Determine the [X, Y] coordinate at the center of the cell enclosing the given text.  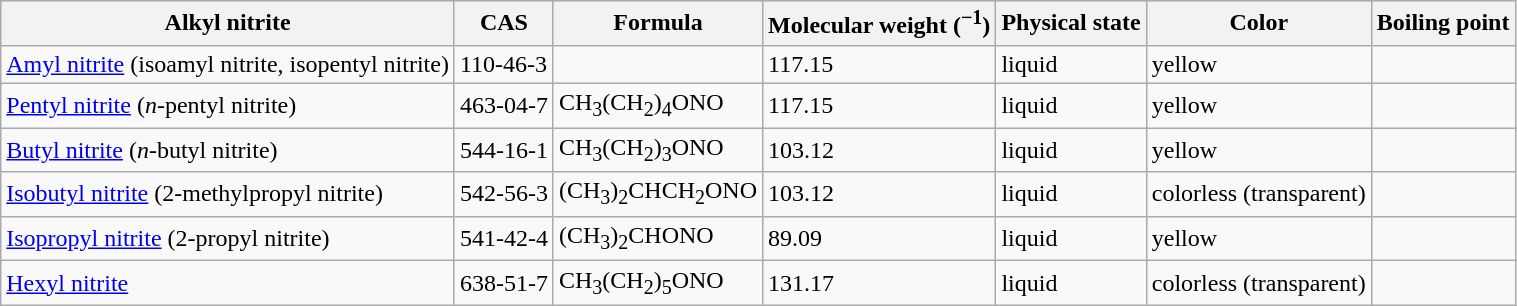
(CH3)2CHCH2ONO [658, 194]
(CH3)2CHONO [658, 238]
Hexyl nitrite [228, 283]
Isopropyl nitrite (2-propyl nitrite) [228, 238]
Color [1258, 24]
110-46-3 [504, 64]
463-04-7 [504, 105]
Formula [658, 24]
Butyl nitrite (n-butyl nitrite) [228, 150]
CAS [504, 24]
131.17 [880, 283]
Amyl nitrite (isoamyl nitrite, isopentyl nitrite) [228, 64]
541-42-4 [504, 238]
Molecular weight (−1) [880, 24]
Isobutyl nitrite (2-methylpropyl nitrite) [228, 194]
Alkyl nitrite [228, 24]
CH3(CH2)5ONO [658, 283]
Physical state [1071, 24]
89.09 [880, 238]
638-51-7 [504, 283]
542-56-3 [504, 194]
544-16-1 [504, 150]
Pentyl nitrite (n-pentyl nitrite) [228, 105]
Boiling point [1443, 24]
CH3(CH2)4ONO [658, 105]
CH3(CH2)3ONO [658, 150]
